Extract the [X, Y] coordinate from the center of the cell holding the provided text.  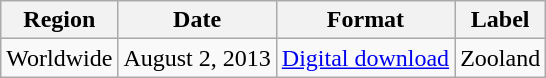
Digital download [365, 58]
Date [197, 20]
Zooland [500, 58]
Worldwide [60, 58]
Region [60, 20]
Format [365, 20]
Label [500, 20]
August 2, 2013 [197, 58]
